Search for the cell housing the specified text and yield its [x, y] center coordinate. 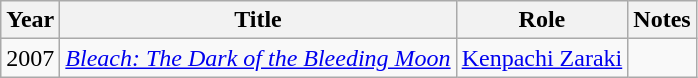
2007 [30, 58]
Bleach: The Dark of the Bleeding Moon [258, 58]
Role [542, 20]
Kenpachi Zaraki [542, 58]
Year [30, 20]
Notes [662, 20]
Title [258, 20]
